Detect which cell encompasses the target text, then output its [x, y] center coordinate. 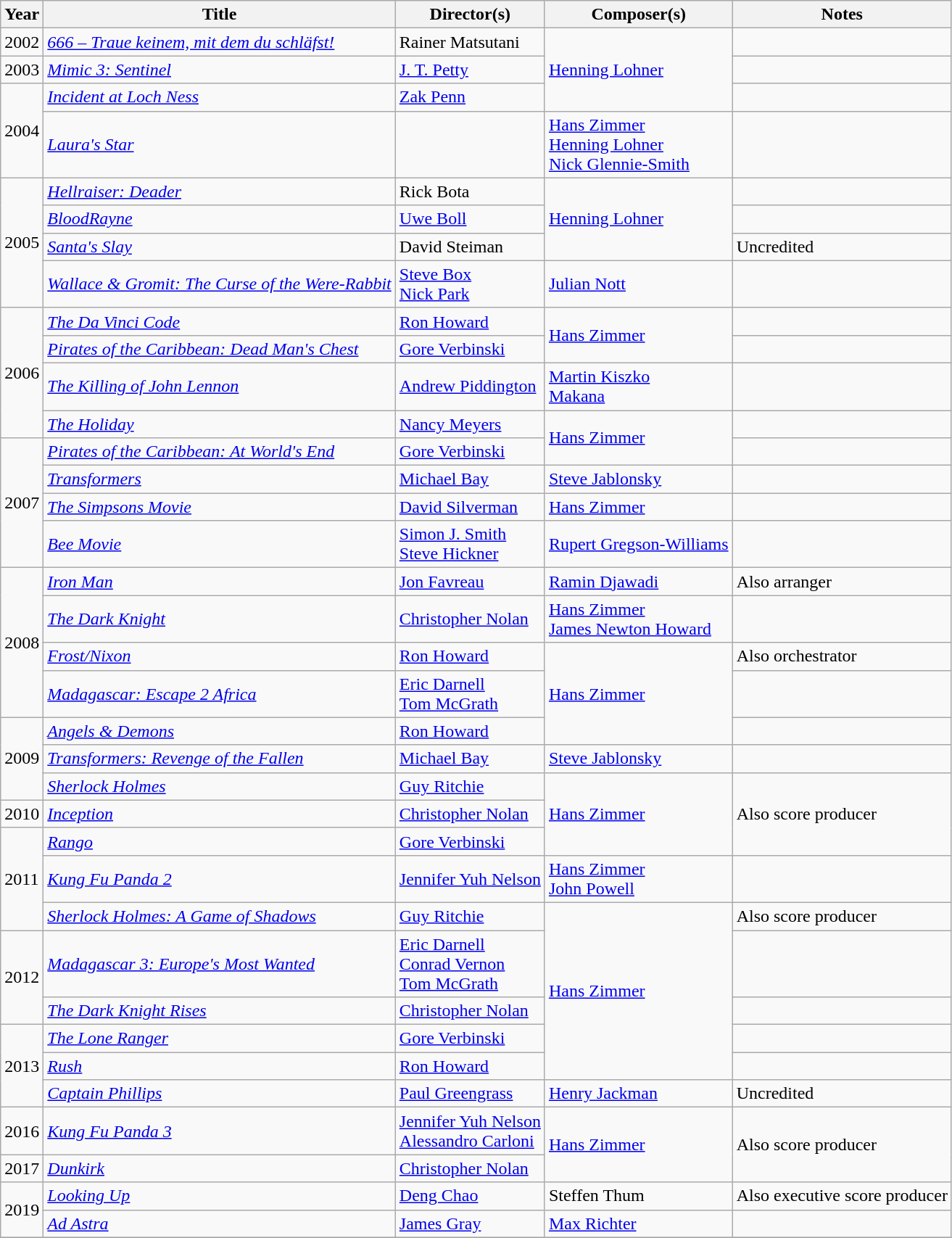
2016 [22, 1131]
2019 [22, 1210]
Madagascar 3: Europe's Most Wanted [219, 963]
Sherlock Holmes: A Game of Shadows [219, 916]
Iron Man [219, 582]
David Silverman [470, 507]
Mimic 3: Sentinel [219, 70]
Bee Movie [219, 544]
Nancy Meyers [470, 424]
The Simpsons Movie [219, 507]
Frost/Nixon [219, 656]
Transformers [219, 479]
BloodRayne [219, 219]
Kung Fu Panda 3 [219, 1131]
Director(s) [470, 15]
Sherlock Holmes [219, 786]
Zak Penn [470, 97]
Deng Chao [470, 1196]
Rush [219, 1066]
Jennifer Yuh NelsonAlessandro Carloni [470, 1131]
Ramin Djawadi [638, 582]
The Dark Knight Rises [219, 1011]
The Dark Knight [219, 619]
2007 [22, 503]
Wallace & Gromit: The Curse of the Were-Rabbit [219, 284]
Jennifer Yuh Nelson [470, 879]
Notes [842, 15]
Transformers: Revenge of the Fallen [219, 759]
2008 [22, 643]
2012 [22, 977]
Hellraiser: Deader [219, 191]
The Da Vinci Code [219, 321]
The Killing of John Lennon [219, 386]
The Lone Ranger [219, 1039]
2017 [22, 1168]
2006 [22, 373]
2010 [22, 814]
Ad Astra [219, 1223]
2002 [22, 42]
Hans ZimmerJohn Powell [638, 879]
Captain Phillips [219, 1094]
Looking Up [219, 1196]
Paul Greengrass [470, 1094]
Henry Jackman [638, 1094]
Rainer Matsutani [470, 42]
Martin KiszkoMakana [638, 386]
Rupert Gregson-Williams [638, 544]
Hans ZimmerJames Newton Howard [638, 619]
Also executive score producer [842, 1196]
Also arranger [842, 582]
Steffen Thum [638, 1196]
Composer(s) [638, 15]
Inception [219, 814]
Also orchestrator [842, 656]
Jon Favreau [470, 582]
Andrew Piddington [470, 386]
Incident at Loch Ness [219, 97]
2011 [22, 879]
Eric DarnellTom McGrath [470, 693]
Eric DarnellConrad VernonTom McGrath [470, 963]
2009 [22, 759]
Pirates of the Caribbean: At World's End [219, 452]
Rick Bota [470, 191]
Madagascar: Escape 2 Africa [219, 693]
Angels & Demons [219, 731]
Julian Nott [638, 284]
Simon J. SmithSteve Hickner [470, 544]
2005 [22, 242]
Santa's Slay [219, 247]
The Holiday [219, 424]
Max Richter [638, 1223]
J. T. Petty [470, 70]
Year [22, 15]
Laura's Star [219, 144]
Pirates of the Caribbean: Dead Man's Chest [219, 349]
Steve BoxNick Park [470, 284]
2003 [22, 70]
James Gray [470, 1223]
666 – Traue keinem, mit dem du schläfst! [219, 42]
2013 [22, 1066]
Dunkirk [219, 1168]
Kung Fu Panda 2 [219, 879]
David Steiman [470, 247]
Hans ZimmerHenning LohnerNick Glennie-Smith [638, 144]
Title [219, 15]
Rango [219, 841]
2004 [22, 131]
Uwe Boll [470, 219]
